Scan for the cell matching the given text and deliver its [x, y] coordinate at center. 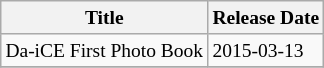
Da-iCE First Photo Book [104, 50]
2015-03-13 [266, 50]
Release Date [266, 18]
Title [104, 18]
